Output the [X, Y] coordinate of the center of the cell containing the given text.  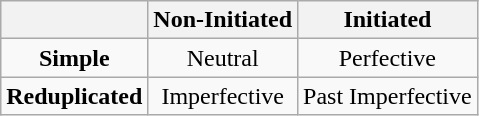
Non-Initiated [223, 20]
Past Imperfective [388, 96]
Simple [74, 58]
Perfective [388, 58]
Reduplicated [74, 96]
Neutral [223, 58]
Imperfective [223, 96]
Initiated [388, 20]
